Extract the [x, y] coordinate from the center of the cell holding the provided text.  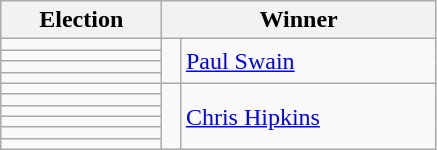
Election [82, 20]
Chris Hipkins [308, 116]
Paul Swain [308, 61]
Winner [299, 20]
